Return the (X, Y) coordinate for the center point of the cell that contains the specified text.  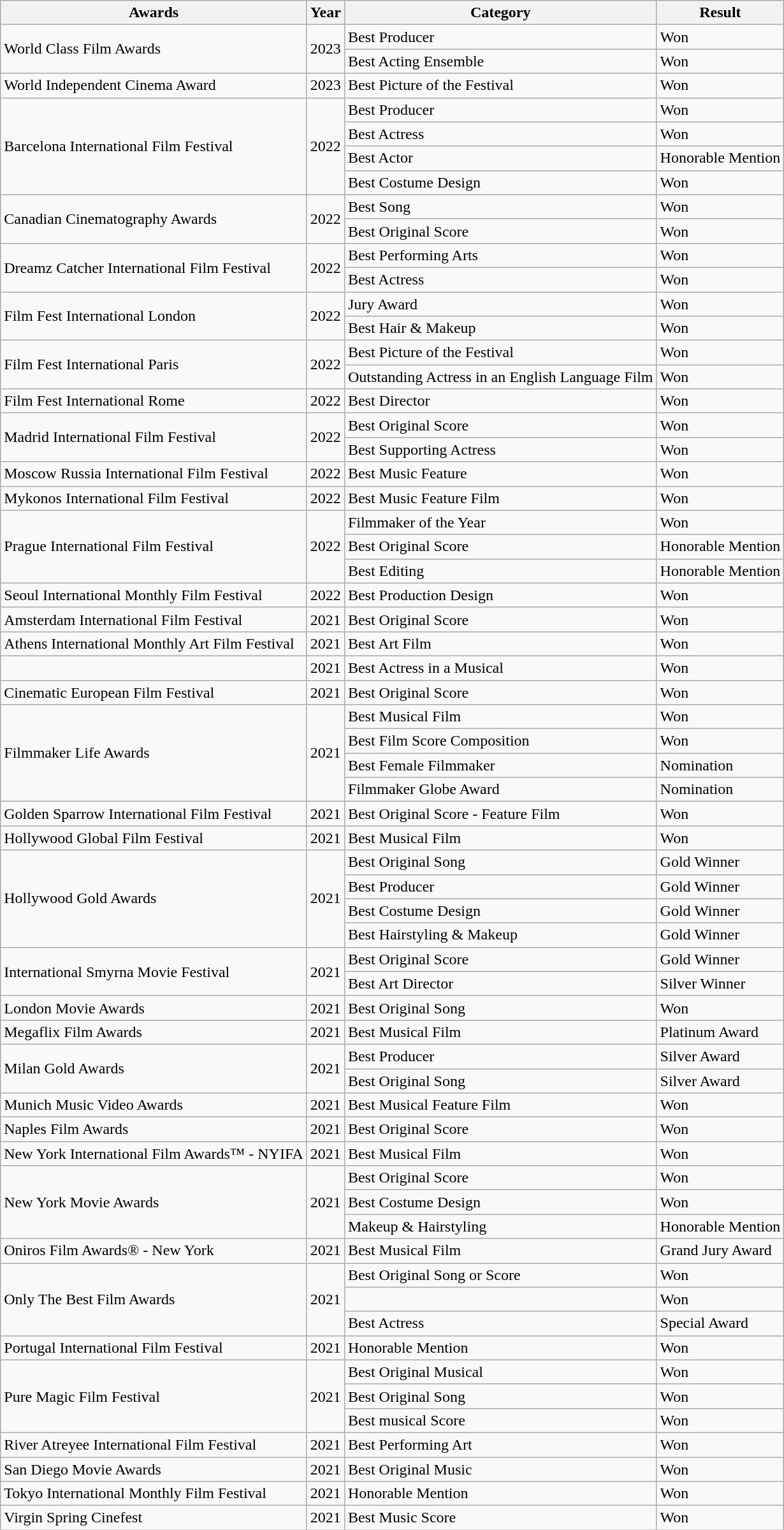
Best Music Feature Film (500, 498)
Best musical Score (500, 1420)
Film Fest International London (154, 316)
Best Art Director (500, 983)
Makeup & Hairstyling (500, 1226)
Oniros Film Awards® - New York (154, 1251)
Best Production Design (500, 595)
Outstanding Actress in an English Language Film (500, 377)
Best Performing Arts (500, 255)
Seoul International Monthly Film Festival (154, 595)
Megaflix Film Awards (154, 1032)
Filmmaker Globe Award (500, 790)
Best Original Song or Score (500, 1275)
Best Original Musical (500, 1372)
Best Music Feature (500, 474)
Year (325, 13)
Barcelona International Film Festival (154, 146)
Milan Gold Awards (154, 1068)
Naples Film Awards (154, 1129)
Filmmaker of the Year (500, 522)
Prague International Film Festival (154, 547)
Film Fest International Rome (154, 401)
Result (720, 13)
Pure Magic Film Festival (154, 1396)
Hollywood Global Film Festival (154, 838)
Madrid International Film Festival (154, 438)
Best Original Music (500, 1469)
River Atreyee International Film Festival (154, 1445)
Munich Music Video Awards (154, 1105)
Best Director (500, 401)
Best Musical Feature Film (500, 1105)
Best Actor (500, 158)
Best Actress in a Musical (500, 668)
London Movie Awards (154, 1008)
Category (500, 13)
Best Performing Art (500, 1445)
Best Music Score (500, 1518)
Special Award (720, 1323)
Jury Award (500, 304)
San Diego Movie Awards (154, 1469)
Mykonos International Film Festival (154, 498)
Silver Winner (720, 983)
Only The Best Film Awards (154, 1299)
Grand Jury Award (720, 1251)
Best Hair & Makeup (500, 328)
Cinematic European Film Festival (154, 692)
New York Movie Awards (154, 1202)
Best Song (500, 207)
Best Art Film (500, 644)
New York International Film Awards™ - NYIFA (154, 1154)
Virgin Spring Cinefest (154, 1518)
Amsterdam International Film Festival (154, 619)
Best Film Score Composition (500, 741)
Golden Sparrow International Film Festival (154, 814)
Film Fest International Paris (154, 365)
Athens International Monthly Art Film Festival (154, 644)
Best Editing (500, 571)
Tokyo International Monthly Film Festival (154, 1494)
Canadian Cinematography Awards (154, 219)
Best Hairstyling & Makeup (500, 935)
Awards (154, 13)
Moscow Russia International Film Festival (154, 474)
World Class Film Awards (154, 49)
Platinum Award (720, 1032)
Best Acting Ensemble (500, 61)
World Independent Cinema Award (154, 85)
Filmmaker Life Awards (154, 753)
Best Female Filmmaker (500, 765)
Dreamz Catcher International Film Festival (154, 267)
Best Original Score - Feature Film (500, 814)
Best Supporting Actress (500, 450)
Hollywood Gold Awards (154, 899)
International Smyrna Movie Festival (154, 971)
Portugal International Film Festival (154, 1348)
